Output the [X, Y] coordinate of the center of the cell containing the given text.  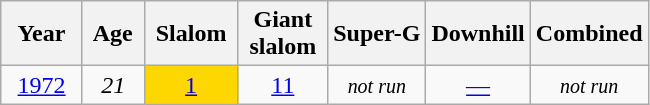
Age [113, 34]
Combined [589, 34]
21 [113, 85]
Downhill [478, 34]
Giant slalom [283, 34]
— [478, 85]
11 [283, 85]
1 [191, 85]
Slalom [191, 34]
1972 [42, 85]
Super-G [377, 34]
Year [42, 34]
